Find where the given text appears and provide that cell's center as [x, y] coordinate. 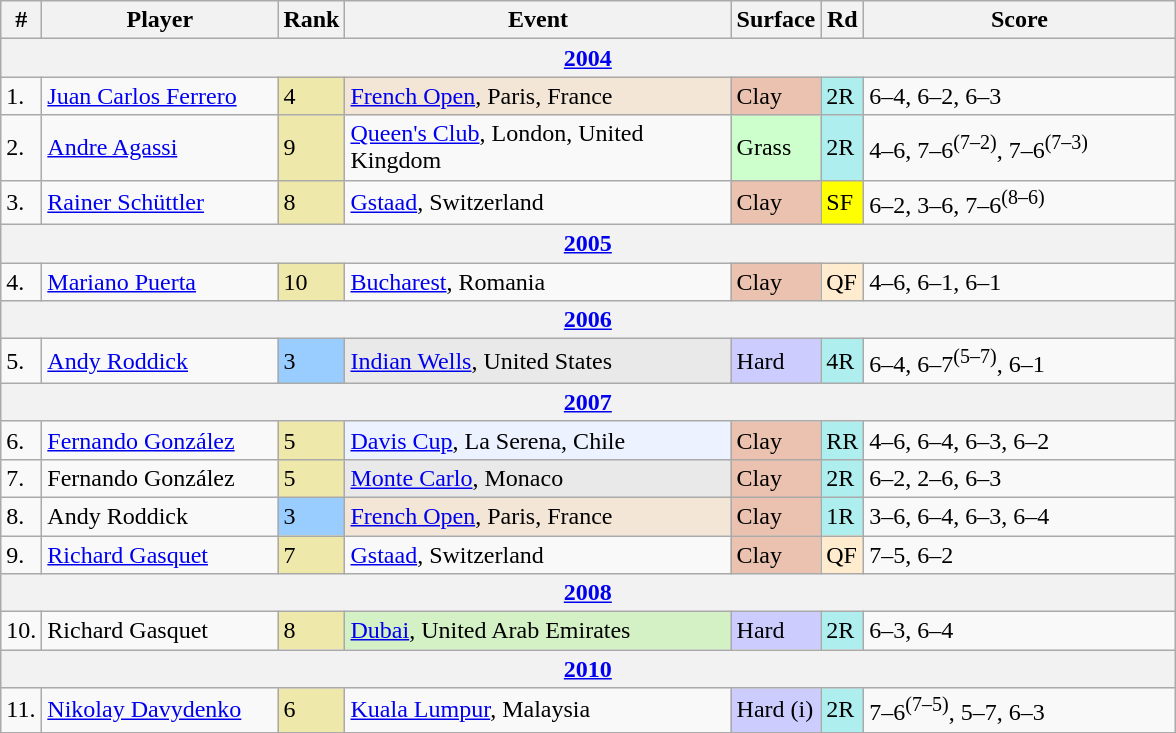
7–6(7–5), 5–7, 6–3 [1020, 710]
Surface [776, 20]
4–6, 6–4, 6–3, 6–2 [1020, 440]
# [22, 20]
3–6, 6–4, 6–3, 6–4 [1020, 516]
1. [22, 96]
Player [160, 20]
4–6, 7–6(7–2), 7–6(7–3) [1020, 148]
2004 [588, 58]
Kuala Lumpur, Malaysia [538, 710]
6 [312, 710]
Rd [842, 20]
Score [1020, 20]
Event [538, 20]
6–4, 6–7(5–7), 6–1 [1020, 362]
10. [22, 631]
Hard (i) [776, 710]
Davis Cup, La Serena, Chile [538, 440]
10 [312, 282]
11. [22, 710]
RR [842, 440]
1R [842, 516]
6. [22, 440]
7–5, 6–2 [1020, 555]
Bucharest, Romania [538, 282]
Indian Wells, United States [538, 362]
Rank [312, 20]
2010 [588, 669]
Juan Carlos Ferrero [160, 96]
4–6, 6–1, 6–1 [1020, 282]
7 [312, 555]
Nikolay Davydenko [160, 710]
2005 [588, 244]
6–4, 6–2, 6–3 [1020, 96]
9. [22, 555]
Grass [776, 148]
4. [22, 282]
SF [842, 202]
Mariano Puerta [160, 282]
4R [842, 362]
2. [22, 148]
8. [22, 516]
4 [312, 96]
5. [22, 362]
2008 [588, 593]
Rainer Schüttler [160, 202]
2006 [588, 320]
6–2, 2–6, 6–3 [1020, 478]
Dubai, United Arab Emirates [538, 631]
Monte Carlo, Monaco [538, 478]
6–3, 6–4 [1020, 631]
3. [22, 202]
7. [22, 478]
9 [312, 148]
Queen's Club, London, United Kingdom [538, 148]
6–2, 3–6, 7–6(8–6) [1020, 202]
Andre Agassi [160, 148]
2007 [588, 402]
